Output the [X, Y] coordinate of the center of the cell containing the given text.  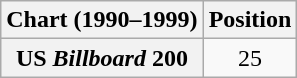
Chart (1990–1999) [102, 20]
US Billboard 200 [102, 58]
Position [250, 20]
25 [250, 58]
